Detect which cell encompasses the target text, then output its [x, y] center coordinate. 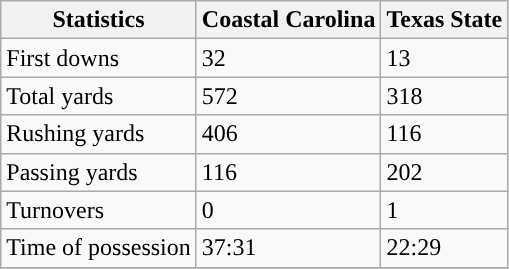
572 [288, 96]
Total yards [99, 96]
13 [444, 58]
1 [444, 210]
Texas State [444, 20]
Coastal Carolina [288, 20]
Time of possession [99, 248]
Passing yards [99, 172]
Statistics [99, 20]
32 [288, 58]
318 [444, 96]
202 [444, 172]
37:31 [288, 248]
22:29 [444, 248]
406 [288, 134]
Rushing yards [99, 134]
Turnovers [99, 210]
0 [288, 210]
First downs [99, 58]
